Return (x, y) of the center of cell containing provided text 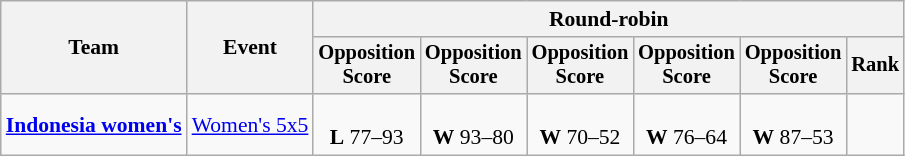
W 93–80 (474, 124)
Event (250, 48)
W 76–64 (686, 124)
Round-robin (608, 19)
L 77–93 (366, 124)
Team (94, 48)
Rank (875, 66)
W 70–52 (580, 124)
W 87–53 (794, 124)
Indonesia women's (94, 124)
Women's 5x5 (250, 124)
